Determine the (x, y) coordinate at the center of the cell enclosing the given text.  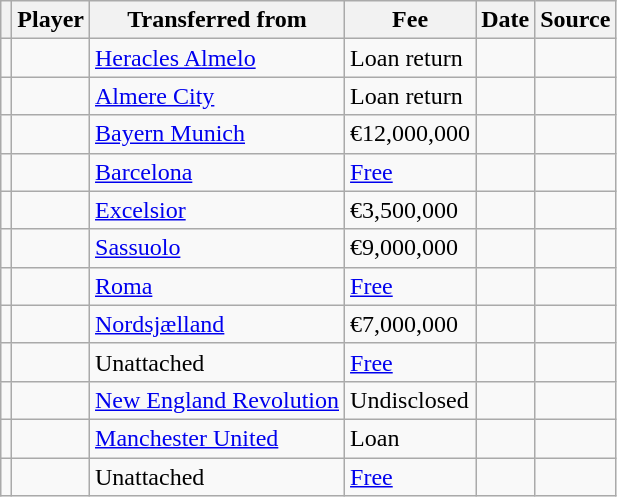
New England Revolution (218, 400)
Excelsior (218, 210)
€9,000,000 (410, 248)
Roma (218, 286)
€3,500,000 (410, 210)
Player (51, 20)
Source (576, 20)
Fee (410, 20)
Undisclosed (410, 400)
Barcelona (218, 172)
Manchester United (218, 438)
€7,000,000 (410, 324)
Almere City (218, 96)
Nordsjælland (218, 324)
Sassuolo (218, 248)
Bayern Munich (218, 134)
Transferred from (218, 20)
Heracles Almelo (218, 58)
Date (506, 20)
€12,000,000 (410, 134)
Loan (410, 438)
